Locate the cell with the specified text and output its [x, y] center coordinate. 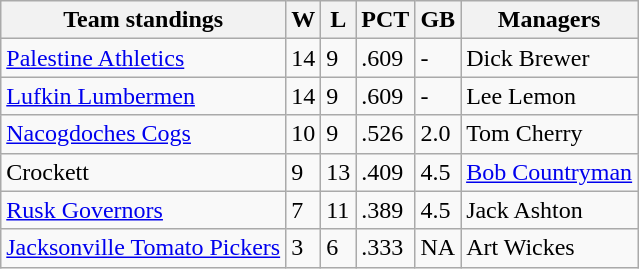
L [338, 20]
Palestine Athletics [144, 58]
Crockett [144, 172]
NA [438, 248]
Dick Brewer [550, 58]
.389 [386, 210]
3 [304, 248]
PCT [386, 20]
Managers [550, 20]
7 [304, 210]
Team standings [144, 20]
6 [338, 248]
2.0 [438, 134]
13 [338, 172]
Jacksonville Tomato Pickers [144, 248]
Rusk Governors [144, 210]
Nacogdoches Cogs [144, 134]
Jack Ashton [550, 210]
Tom Cherry [550, 134]
W [304, 20]
Bob Countryman [550, 172]
.526 [386, 134]
Lee Lemon [550, 96]
Art Wickes [550, 248]
.333 [386, 248]
.409 [386, 172]
11 [338, 210]
10 [304, 134]
GB [438, 20]
Lufkin Lumbermen [144, 96]
